Return [X, Y] of the center of cell containing provided text 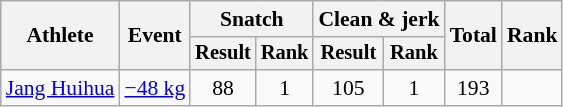
Snatch [252, 19]
Jang Huihua [60, 88]
−48 kg [154, 88]
88 [223, 88]
193 [474, 88]
105 [348, 88]
Athlete [60, 36]
Event [154, 36]
Clean & jerk [378, 19]
Total [474, 36]
